Provide the (x, y) coordinate of the cell's center where the given text is located.  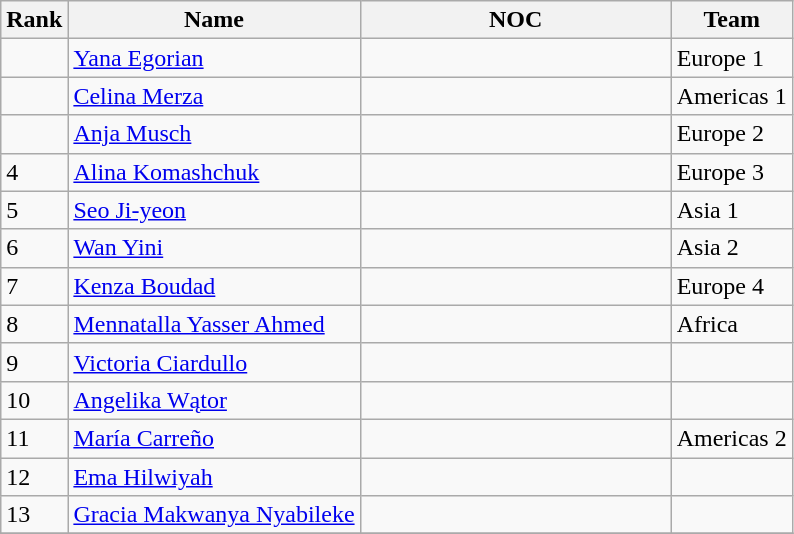
Americas 1 (732, 96)
Victoria Ciardullo (214, 362)
11 (34, 438)
Rank (34, 20)
NOC (516, 20)
Asia 1 (732, 210)
Seo Ji-yeon (214, 210)
Europe 2 (732, 134)
Kenza Boudad (214, 286)
4 (34, 172)
6 (34, 248)
12 (34, 477)
Mennatalla Yasser Ahmed (214, 324)
Ema Hilwiyah (214, 477)
5 (34, 210)
Alina Komashchuk (214, 172)
Yana Egorian (214, 58)
Europe 1 (732, 58)
Gracia Makwanya Nyabileke (214, 515)
Asia 2 (732, 248)
Angelika Wątor (214, 400)
Africa (732, 324)
13 (34, 515)
Europe 4 (732, 286)
8 (34, 324)
María Carreño (214, 438)
Name (214, 20)
Anja Musch (214, 134)
7 (34, 286)
10 (34, 400)
9 (34, 362)
Americas 2 (732, 438)
Wan Yini (214, 248)
Celina Merza (214, 96)
Europe 3 (732, 172)
Team (732, 20)
